Output the [X, Y] coordinate of the center of the cell containing the given text.  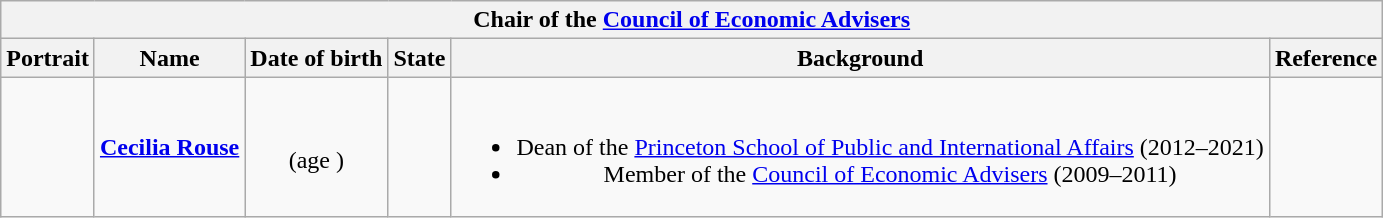
Chair of the Council of Economic Advisers [692, 20]
(age ) [316, 147]
Name [169, 58]
State [420, 58]
Date of birth [316, 58]
Reference [1326, 58]
Background [860, 58]
Dean of the Princeton School of Public and International Affairs (2012–2021)Member of the Council of Economic Advisers (2009–2011) [860, 147]
Cecilia Rouse [169, 147]
Portrait [48, 58]
